Identify which cell holds the provided text, then report its (x, y) central coordinate. 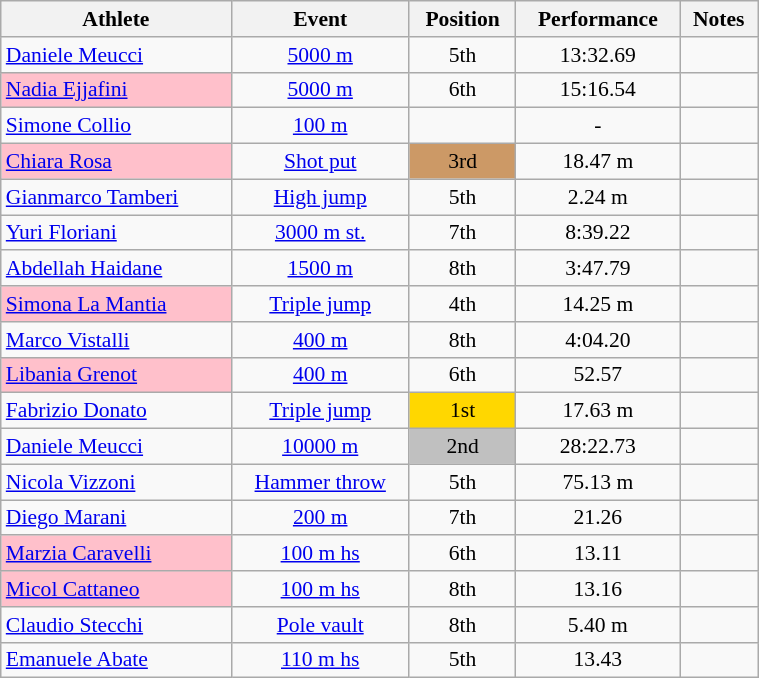
3000 m st. (320, 233)
Gianmarco Tamberi (116, 197)
14.25 m (598, 304)
13.11 (598, 554)
1500 m (320, 269)
Nadia Ejjafini (116, 90)
2nd (462, 447)
Notes (719, 19)
Position (462, 19)
13.16 (598, 589)
5.40 m (598, 625)
100 m (320, 126)
3rd (462, 162)
- (598, 126)
Claudio Stecchi (116, 625)
Shot put (320, 162)
Hammer throw (320, 482)
Simone Collio (116, 126)
1st (462, 411)
75.13 m (598, 482)
Diego Marani (116, 518)
4th (462, 304)
18.47 m (598, 162)
Libania Grenot (116, 375)
Marco Vistalli (116, 340)
High jump (320, 197)
10000 m (320, 447)
15:16.54 (598, 90)
52.57 (598, 375)
Abdellah Haidane (116, 269)
2.24 m (598, 197)
Event (320, 19)
3:47.79 (598, 269)
13.43 (598, 660)
Yuri Floriani (116, 233)
Chiara Rosa (116, 162)
Simona La Mantia (116, 304)
13:32.69 (598, 55)
200 m (320, 518)
21.26 (598, 518)
Marzia Caravelli (116, 554)
110 m hs (320, 660)
17.63 m (598, 411)
Athlete (116, 19)
4:04.20 (598, 340)
Emanuele Abate (116, 660)
8:39.22 (598, 233)
Pole vault (320, 625)
Micol Cattaneo (116, 589)
Fabrizio Donato (116, 411)
Nicola Vizzoni (116, 482)
Performance (598, 19)
28:22.73 (598, 447)
